Provide the [X, Y] coordinate of the cell's center where the given text is located.  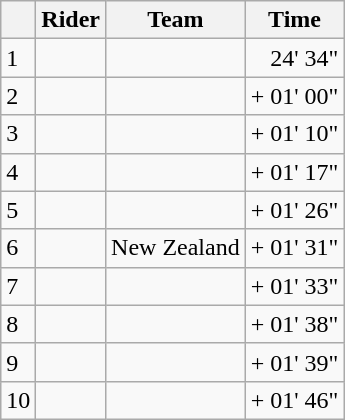
7 [18, 286]
24' 34" [294, 58]
+ 01' 38" [294, 324]
+ 01' 46" [294, 400]
+ 01' 39" [294, 362]
+ 01' 31" [294, 248]
6 [18, 248]
+ 01' 33" [294, 286]
10 [18, 400]
1 [18, 58]
Rider [71, 20]
+ 01' 17" [294, 172]
8 [18, 324]
New Zealand [176, 248]
5 [18, 210]
+ 01' 00" [294, 96]
+ 01' 10" [294, 134]
4 [18, 172]
9 [18, 362]
2 [18, 96]
Team [176, 20]
+ 01' 26" [294, 210]
3 [18, 134]
Time [294, 20]
